Return (x, y) of the center of cell containing provided text 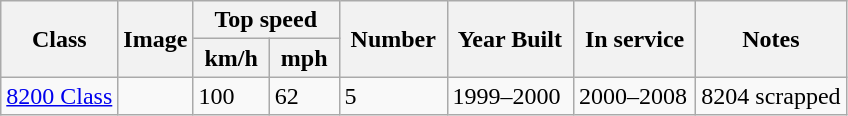
5 (393, 96)
8204 scrapped (771, 96)
Image (156, 39)
Year Built (510, 39)
Top speed (266, 20)
Notes (771, 39)
Class (60, 39)
8200 Class (60, 96)
2000–2008 (634, 96)
62 (304, 96)
100 (231, 96)
1999–2000 (510, 96)
In service (634, 39)
Number (393, 39)
km/h (231, 58)
mph (304, 58)
